Search for the cell housing the specified text and yield its [X, Y] center coordinate. 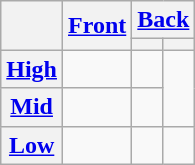
Low [32, 145]
High [32, 69]
Back [164, 20]
Front [98, 26]
Mid [32, 107]
